Identify which cell holds the provided text, then report its [x, y] central coordinate. 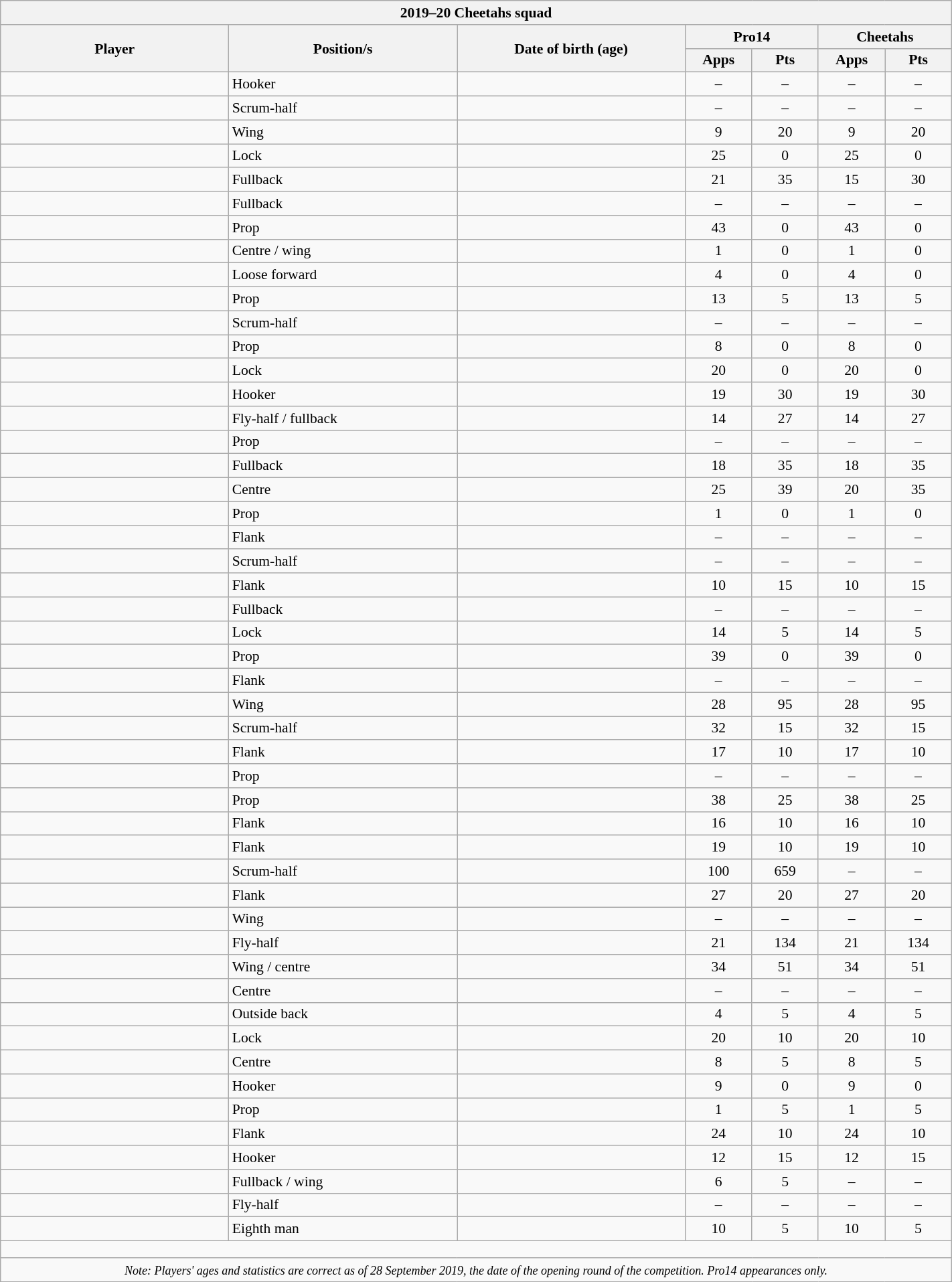
Player [115, 48]
Pro14 [752, 37]
Fly-half / fullback [343, 418]
Date of birth (age) [572, 48]
Wing / centre [343, 967]
Cheetahs [885, 37]
2019–20 Cheetahs squad [476, 13]
Loose forward [343, 275]
Outside back [343, 1014]
Centre / wing [343, 251]
6 [719, 1182]
Position/s [343, 48]
100 [719, 872]
Note: Players' ages and statistics are correct as of 28 September 2019, the date of the opening round of the competition. Pro14 appearances only. [476, 1270]
659 [785, 872]
Eighth man [343, 1229]
Fullback / wing [343, 1182]
